Determine the [x, y] coordinate at the center of the cell enclosing the given text.  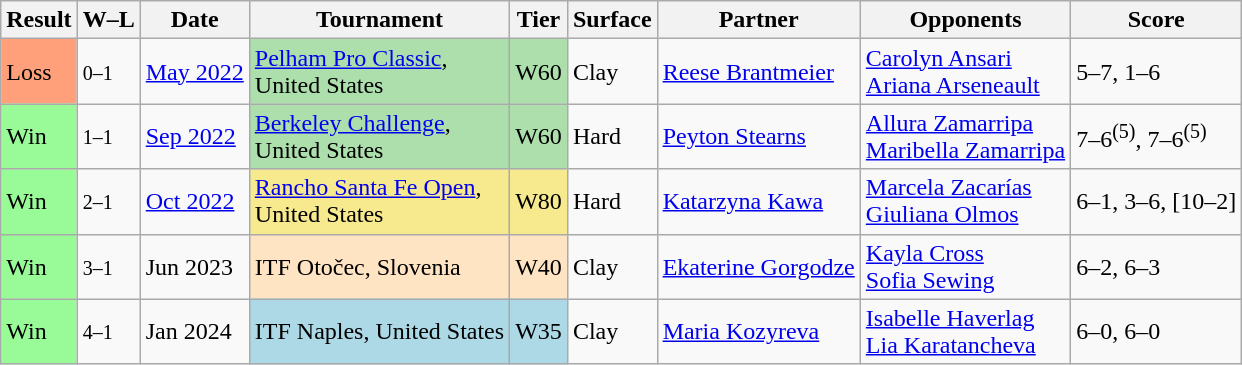
Sep 2022 [194, 136]
Result [39, 20]
W35 [539, 332]
Opponents [965, 20]
7–6(5), 7–6(5) [1156, 136]
Reese Brantmeier [758, 72]
Score [1156, 20]
Carolyn Ansari Ariana Arseneault [965, 72]
Partner [758, 20]
Surface [612, 20]
Pelham Pro Classic, United States [379, 72]
5–7, 1–6 [1156, 72]
6–2, 6–3 [1156, 266]
6–0, 6–0 [1156, 332]
Loss [39, 72]
Jan 2024 [194, 332]
4–1 [108, 332]
Ekaterine Gorgodze [758, 266]
0–1 [108, 72]
Date [194, 20]
Oct 2022 [194, 202]
W40 [539, 266]
6–1, 3–6, [10–2] [1156, 202]
ITF Naples, United States [379, 332]
Marcela Zacarías Giuliana Olmos [965, 202]
Kayla Cross Sofia Sewing [965, 266]
W80 [539, 202]
Peyton Stearns [758, 136]
Katarzyna Kawa [758, 202]
Jun 2023 [194, 266]
W–L [108, 20]
Tournament [379, 20]
May 2022 [194, 72]
2–1 [108, 202]
Tier [539, 20]
Allura Zamarripa Maribella Zamarripa [965, 136]
Rancho Santa Fe Open, United States [379, 202]
1–1 [108, 136]
3–1 [108, 266]
Berkeley Challenge, United States [379, 136]
Maria Kozyreva [758, 332]
Isabelle Haverlag Lia Karatancheva [965, 332]
ITF Otočec, Slovenia [379, 266]
